Pinpoint the cell where the given text exists, returning its [x, y] midpoint coordinate. 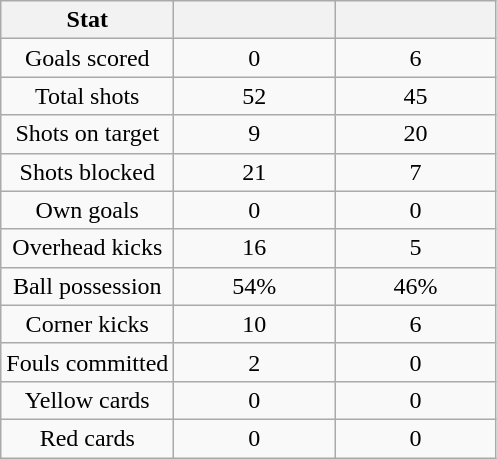
46% [416, 286]
54% [254, 286]
21 [254, 172]
Goals scored [88, 58]
Fouls committed [88, 362]
Yellow cards [88, 400]
9 [254, 134]
Shots on target [88, 134]
Red cards [88, 438]
2 [254, 362]
Stat [88, 20]
Own goals [88, 210]
52 [254, 96]
16 [254, 248]
Shots blocked [88, 172]
5 [416, 248]
10 [254, 324]
7 [416, 172]
20 [416, 134]
Total shots [88, 96]
Ball possession [88, 286]
Overhead kicks [88, 248]
Corner kicks [88, 324]
45 [416, 96]
